Pinpoint the cell where the given text exists, returning its [X, Y] midpoint coordinate. 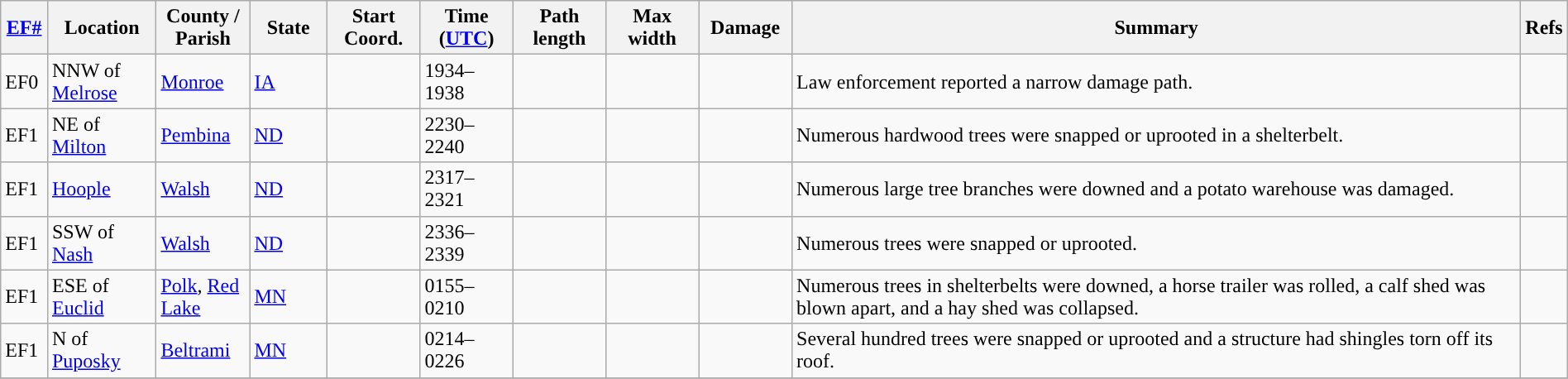
2336–2339 [466, 243]
Several hundred trees were snapped or uprooted and a structure had shingles torn off its roof. [1156, 351]
IA [289, 81]
Hoople [101, 189]
County / Parish [203, 28]
EF0 [25, 81]
Start Coord. [373, 28]
Path length [559, 28]
EF# [25, 28]
Numerous hardwood trees were snapped or uprooted in a shelterbelt. [1156, 136]
Numerous trees were snapped or uprooted. [1156, 243]
Numerous trees in shelterbelts were downed, a horse trailer was rolled, a calf shed was blown apart, and a hay shed was collapsed. [1156, 296]
ESE of Euclid [101, 296]
State [289, 28]
2317–2321 [466, 189]
Monroe [203, 81]
Damage [746, 28]
2230–2240 [466, 136]
Refs [1544, 28]
0155–0210 [466, 296]
Beltrami [203, 351]
Pembina [203, 136]
N of Puposky [101, 351]
SSW of Nash [101, 243]
NNW of Melrose [101, 81]
Summary [1156, 28]
Location [101, 28]
Polk, Red Lake [203, 296]
Law enforcement reported a narrow damage path. [1156, 81]
Time (UTC) [466, 28]
Numerous large tree branches were downed and a potato warehouse was damaged. [1156, 189]
1934–1938 [466, 81]
0214–0226 [466, 351]
NE of Milton [101, 136]
Max width [653, 28]
